Pinpoint the cell where the given text exists, returning its (x, y) midpoint coordinate. 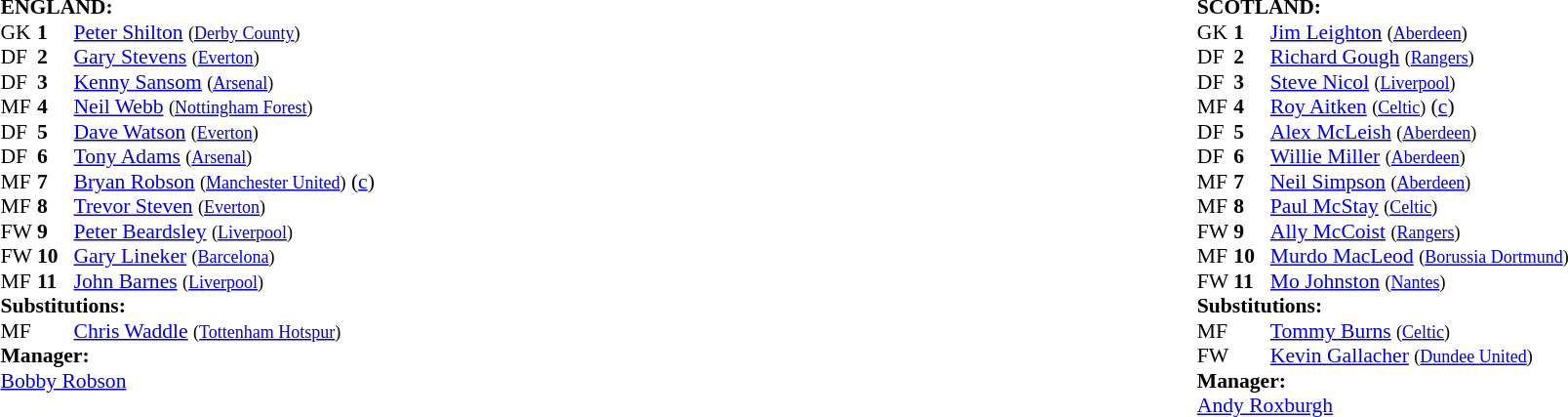
Neil Webb (Nottingham Forest) (224, 106)
Manager: (187, 356)
Substitutions: (187, 306)
Bryan Robson (Manchester United) (c) (224, 182)
Kenny Sansom (Arsenal) (224, 82)
Dave Watson (Everton) (224, 132)
Trevor Steven (Everton) (224, 206)
John Barnes (Liverpool) (224, 281)
Gary Lineker (Barcelona) (224, 257)
Peter Beardsley (Liverpool) (224, 231)
Bobby Robson (187, 381)
Peter Shilton (Derby County) (224, 32)
Chris Waddle (Tottenham Hotspur) (224, 331)
Tony Adams (Arsenal) (224, 157)
Gary Stevens (Everton) (224, 58)
